Scan for the cell matching the given text and deliver its [X, Y] coordinate at center. 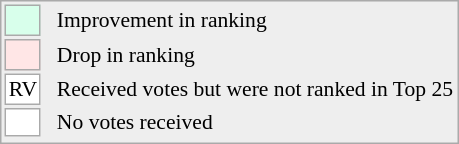
No votes received [254, 122]
Improvement in ranking [254, 20]
Drop in ranking [254, 55]
Received votes but were not ranked in Top 25 [254, 90]
RV [23, 90]
